Extract the [X, Y] coordinate from the center of the cell holding the provided text.  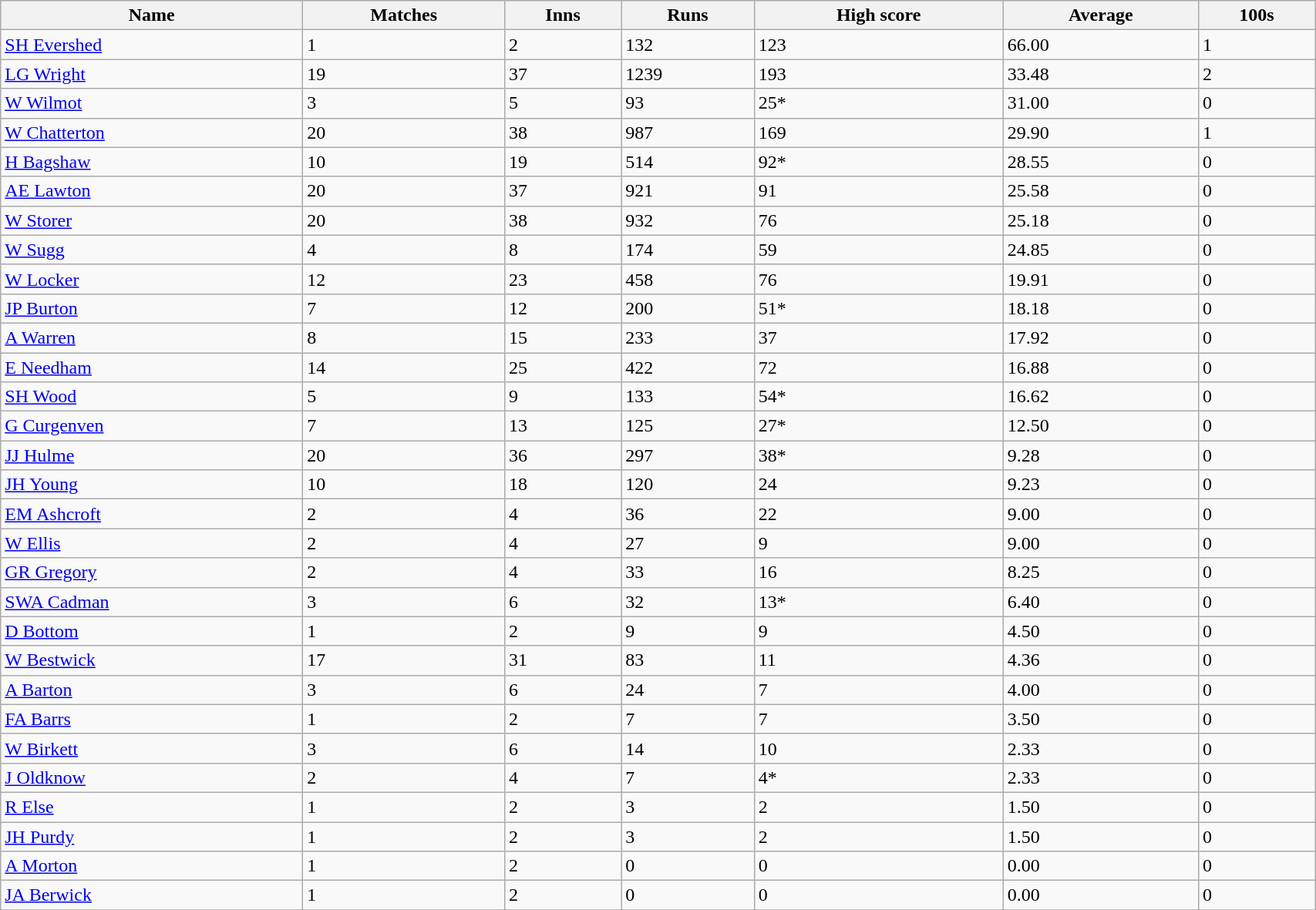
13 [563, 426]
27 [688, 543]
W Locker [152, 279]
4.50 [1101, 631]
987 [688, 133]
High score [879, 15]
1239 [688, 74]
SH Evershed [152, 45]
92* [879, 162]
174 [688, 250]
A Barton [152, 690]
12.50 [1101, 426]
W Storer [152, 220]
125 [688, 426]
200 [688, 308]
AE Lawton [152, 191]
72 [879, 368]
Inns [563, 15]
25.18 [1101, 220]
G Curgenven [152, 426]
LG Wright [152, 74]
SWA Cadman [152, 602]
JH Purdy [152, 836]
54* [879, 397]
17.92 [1101, 337]
458 [688, 279]
66.00 [1101, 45]
W Wilmot [152, 103]
Average [1101, 15]
Name [152, 15]
25 [563, 368]
93 [688, 103]
19.91 [1101, 279]
W Chatterton [152, 133]
100s [1257, 15]
D Bottom [152, 631]
4.00 [1101, 690]
EM Ashcroft [152, 514]
32 [688, 602]
18.18 [1101, 308]
A Warren [152, 337]
29.90 [1101, 133]
83 [688, 660]
H Bagshaw [152, 162]
932 [688, 220]
W Sugg [152, 250]
27* [879, 426]
22 [879, 514]
28.55 [1101, 162]
JP Burton [152, 308]
233 [688, 337]
17 [404, 660]
J Oldknow [152, 777]
15 [563, 337]
422 [688, 368]
16.88 [1101, 368]
8.25 [1101, 573]
91 [879, 191]
13* [879, 602]
123 [879, 45]
38* [879, 455]
R Else [152, 807]
9.23 [1101, 485]
120 [688, 485]
6.40 [1101, 602]
9.28 [1101, 455]
59 [879, 250]
31.00 [1101, 103]
FA Barrs [152, 719]
JJ Hulme [152, 455]
16.62 [1101, 397]
Runs [688, 15]
16 [879, 573]
297 [688, 455]
W Birkett [152, 748]
921 [688, 191]
25* [879, 103]
169 [879, 133]
31 [563, 660]
Matches [404, 15]
193 [879, 74]
JH Young [152, 485]
25.58 [1101, 191]
33.48 [1101, 74]
E Needham [152, 368]
51* [879, 308]
4.36 [1101, 660]
W Bestwick [152, 660]
132 [688, 45]
JA Berwick [152, 895]
W Ellis [152, 543]
3.50 [1101, 719]
23 [563, 279]
33 [688, 573]
24.85 [1101, 250]
A Morton [152, 866]
SH Wood [152, 397]
514 [688, 162]
18 [563, 485]
4* [879, 777]
11 [879, 660]
133 [688, 397]
GR Gregory [152, 573]
